Scan for the cell matching the given text and deliver its [x, y] coordinate at center. 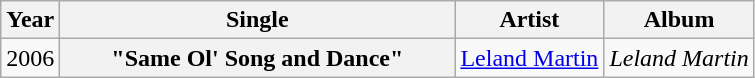
2006 [30, 58]
"Same Ol' Song and Dance" [258, 58]
Year [30, 20]
Album [679, 20]
Artist [530, 20]
Single [258, 20]
